Locate the cell with the specified text and output its (X, Y) center coordinate. 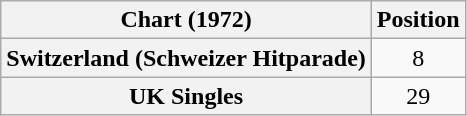
29 (418, 96)
Position (418, 20)
Switzerland (Schweizer Hitparade) (186, 58)
8 (418, 58)
Chart (1972) (186, 20)
UK Singles (186, 96)
